Determine the [x, y] coordinate at the center of the cell enclosing the given text.  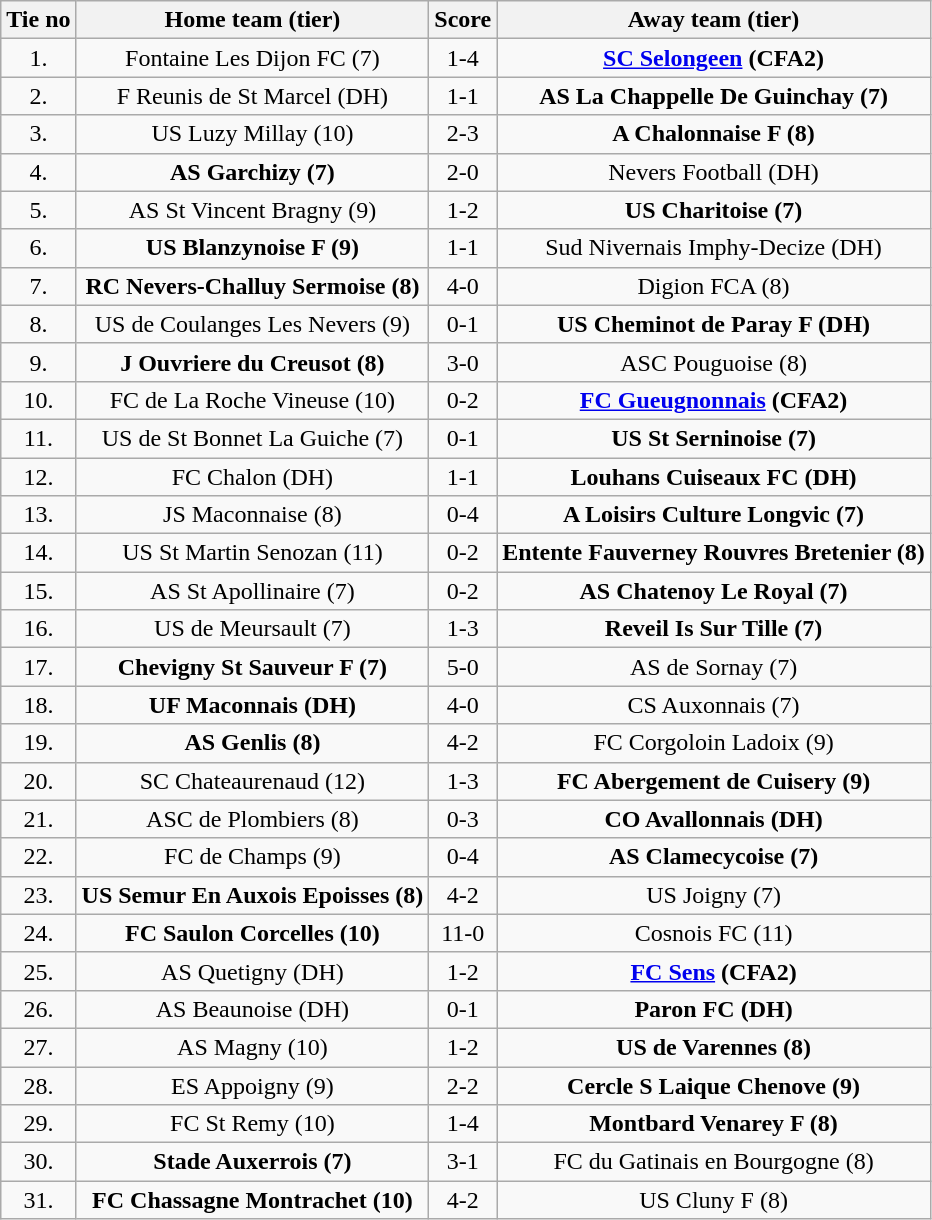
2-3 [463, 134]
Louhans Cuiseaux FC (DH) [714, 477]
FC Chalon (DH) [252, 477]
ES Appoigny (9) [252, 1085]
AS de Sornay (7) [714, 667]
5. [38, 210]
FC Sens (CFA2) [714, 971]
13. [38, 515]
2. [38, 96]
24. [38, 933]
US Joigny (7) [714, 895]
J Ouvriere du Creusot (8) [252, 362]
Cercle S Laique Chenove (9) [714, 1085]
0-3 [463, 819]
US Cheminot de Paray F (DH) [714, 324]
6. [38, 248]
1. [38, 58]
AS Clamecycoise (7) [714, 857]
3. [38, 134]
Entente Fauverney Rouvres Bretenier (8) [714, 553]
UF Maconnais (DH) [252, 705]
US Cluny F (8) [714, 1200]
SC Chateaurenaud (12) [252, 781]
3-0 [463, 362]
A Loisirs Culture Longvic (7) [714, 515]
Cosnois FC (11) [714, 933]
Tie no [38, 20]
RC Nevers-Challuy Sermoise (8) [252, 286]
A Chalonnaise F (8) [714, 134]
Stade Auxerrois (7) [252, 1162]
18. [38, 705]
23. [38, 895]
US Charitoise (7) [714, 210]
FC Corgoloin Ladoix (9) [714, 743]
2-0 [463, 172]
AS Beaunoise (DH) [252, 1009]
Digion FCA (8) [714, 286]
26. [38, 1009]
28. [38, 1085]
12. [38, 477]
ASC Pouguoise (8) [714, 362]
27. [38, 1047]
AS La Chappelle De Guinchay (7) [714, 96]
14. [38, 553]
FC St Remy (10) [252, 1124]
AS Genlis (8) [252, 743]
8. [38, 324]
CS Auxonnais (7) [714, 705]
Reveil Is Sur Tille (7) [714, 629]
FC Chassagne Montrachet (10) [252, 1200]
Sud Nivernais Imphy-Decize (DH) [714, 248]
Home team (tier) [252, 20]
Nevers Football (DH) [714, 172]
25. [38, 971]
AS Magny (10) [252, 1047]
17. [38, 667]
US St Serninoise (7) [714, 438]
US de Meursault (7) [252, 629]
7. [38, 286]
Chevigny St Sauveur F (7) [252, 667]
20. [38, 781]
2-2 [463, 1085]
22. [38, 857]
SC Selongeen (CFA2) [714, 58]
10. [38, 400]
AS St Vincent Bragny (9) [252, 210]
AS Quetigny (DH) [252, 971]
3-1 [463, 1162]
Away team (tier) [714, 20]
FC Abergement de Cuisery (9) [714, 781]
FC de La Roche Vineuse (10) [252, 400]
US Semur En Auxois Epoisses (8) [252, 895]
4. [38, 172]
21. [38, 819]
11-0 [463, 933]
US de Varennes (8) [714, 1047]
19. [38, 743]
ASC de Plombiers (8) [252, 819]
Paron FC (DH) [714, 1009]
Montbard Venarey F (8) [714, 1124]
US de Coulanges Les Nevers (9) [252, 324]
F Reunis de St Marcel (DH) [252, 96]
FC du Gatinais en Bourgogne (8) [714, 1162]
30. [38, 1162]
US St Martin Senozan (11) [252, 553]
US Luzy Millay (10) [252, 134]
FC de Champs (9) [252, 857]
11. [38, 438]
AS St Apollinaire (7) [252, 591]
US de St Bonnet La Guiche (7) [252, 438]
Score [463, 20]
FC Saulon Corcelles (10) [252, 933]
AS Garchizy (7) [252, 172]
5-0 [463, 667]
JS Maconnaise (8) [252, 515]
FC Gueugnonnais (CFA2) [714, 400]
29. [38, 1124]
9. [38, 362]
Fontaine Les Dijon FC (7) [252, 58]
CO Avallonnais (DH) [714, 819]
16. [38, 629]
31. [38, 1200]
15. [38, 591]
AS Chatenoy Le Royal (7) [714, 591]
US Blanzynoise F (9) [252, 248]
